Provide the (x, y) coordinate of the cell's center where the given text is located.  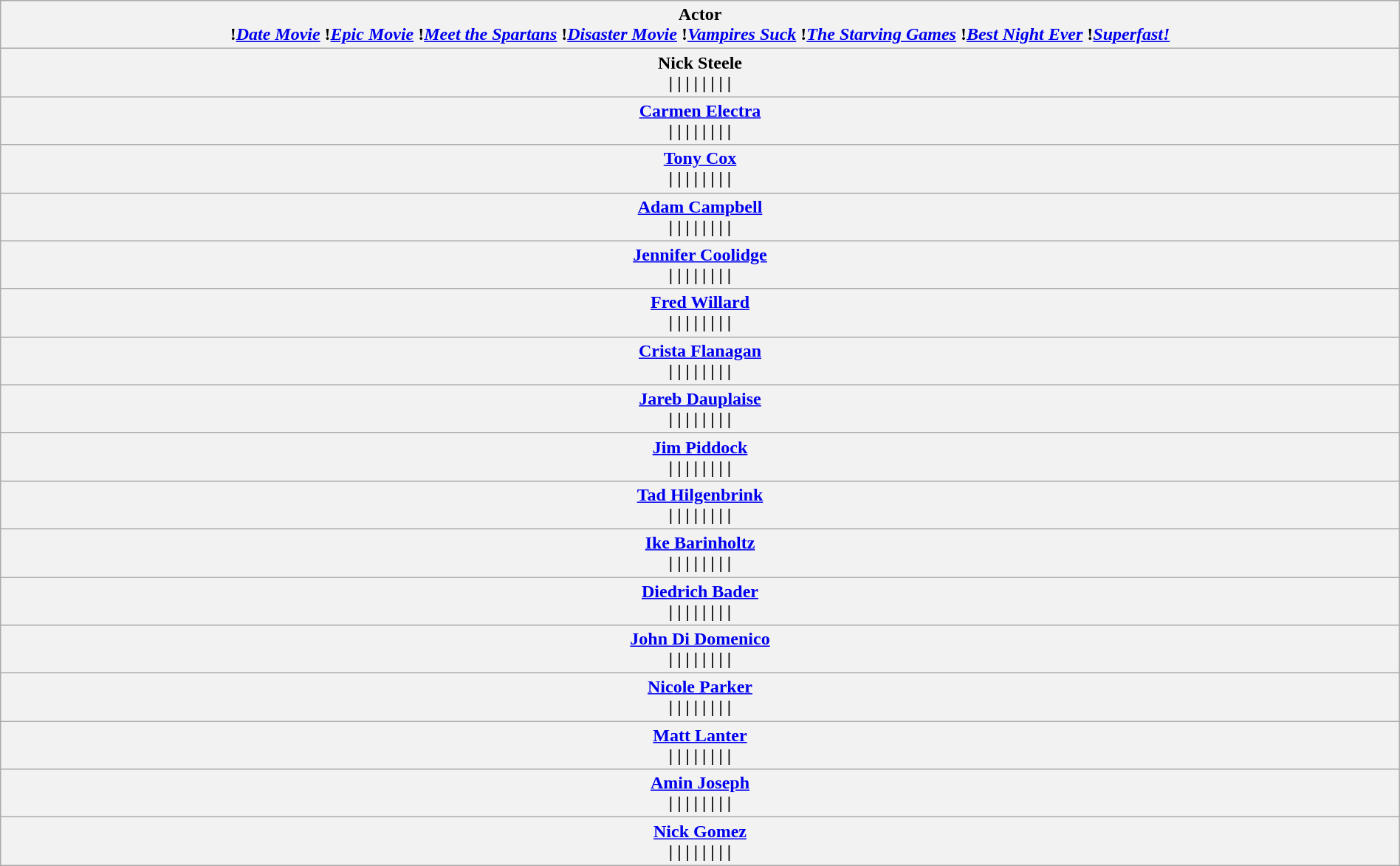
Adam Campbell| | | | | | | | (700, 217)
Diedrich Bader| | | | | | | | (700, 601)
Nicole Parker| | | | | | | | (700, 697)
Jareb Dauplaise| | | | | | | | (700, 409)
Nick Steele| | | | | | | | (700, 72)
John Di Domenico| | | | | | | | (700, 650)
Tad Hilgenbrink| | | | | | | | (700, 505)
Matt Lanter| | | | | | | | (700, 746)
Amin Joseph| | | | | | | | (700, 793)
Crista Flanagan| | | | | | | | (700, 360)
Fred Willard| | | | | | | | (700, 313)
Jim Piddock| | | | | | | | (700, 456)
Ike Barinholtz| | | | | | | | (700, 552)
Carmen Electra| | | | | | | | (700, 121)
Jennifer Coolidge| | | | | | | | (700, 264)
Nick Gomez| | | | | | | | (700, 842)
Tony Cox| | | | | | | | (700, 168)
Actor!Date Movie !Epic Movie !Meet the Spartans !Disaster Movie !Vampires Suck !The Starving Games !Best Night Ever !Superfast! (700, 25)
